Locate the cell with the specified text and output its (x, y) center coordinate. 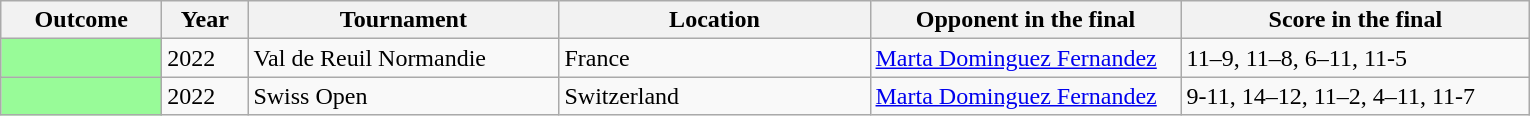
Year (205, 20)
11–9, 11–8, 6–11, 11-5 (1356, 58)
Tournament (404, 20)
Opponent in the final (1026, 20)
Outcome (82, 20)
France (714, 58)
9-11, 14–12, 11–2, 4–11, 11-7 (1356, 96)
Location (714, 20)
Score in the final (1356, 20)
Switzerland (714, 96)
Swiss Open (404, 96)
Val de Reuil Normandie (404, 58)
